Scan for the cell matching the given text and deliver its [X, Y] coordinate at center. 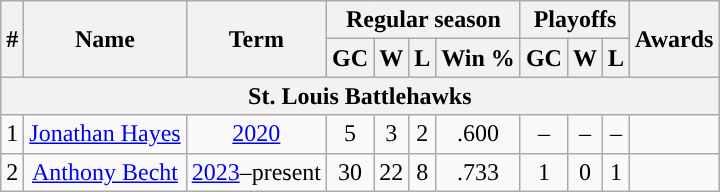
8 [422, 172]
0 [584, 172]
Playoffs [574, 20]
Term [256, 39]
St. Louis Battlehawks [360, 96]
30 [350, 172]
# [12, 39]
3 [392, 134]
2023–present [256, 172]
Jonathan Hayes [105, 134]
Win % [478, 58]
.733 [478, 172]
5 [350, 134]
Anthony Becht [105, 172]
Name [105, 39]
22 [392, 172]
Regular season [424, 20]
Awards [674, 39]
2020 [256, 134]
.600 [478, 134]
